Return the [X, Y] coordinate for the center point of the cell that contains the specified text.  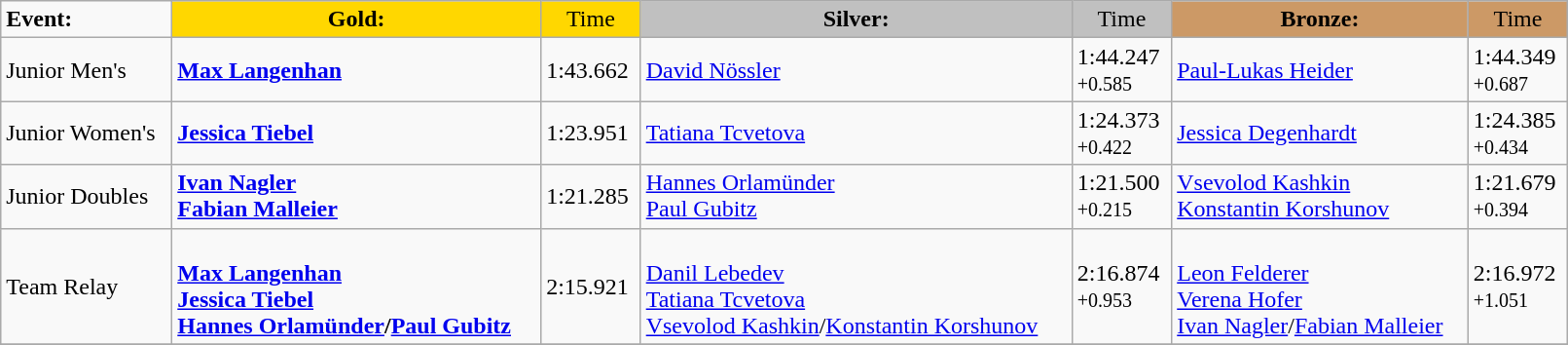
Gold: [356, 19]
Team Relay [87, 287]
Max LangenhanJessica TiebelHannes Orlamünder/Paul Gubitz [356, 287]
David Nössler [857, 70]
1:21.285 [592, 197]
Ivan NaglerFabian Malleier [356, 197]
Junior Men's [87, 70]
Jessica Degenhardt [1320, 133]
2:16.972+1.051 [1518, 287]
1:23.951 [592, 133]
1:21.679+0.394 [1518, 197]
Bronze: [1320, 19]
Junior Doubles [87, 197]
2:15.921 [592, 287]
Hannes OrlamünderPaul Gubitz [857, 197]
2:16.874+0.953 [1121, 287]
Silver: [857, 19]
Danil LebedevTatiana TcvetovaVsevolod Kashkin/Konstantin Korshunov [857, 287]
1:44.247+0.585 [1121, 70]
Paul-Lukas Heider [1320, 70]
1:24.385+0.434 [1518, 133]
1:24.373+0.422 [1121, 133]
Event: [87, 19]
Leon FeldererVerena HoferIvan Nagler/Fabian Malleier [1320, 287]
1:43.662 [592, 70]
Junior Women's [87, 133]
1:21.500+0.215 [1121, 197]
Tatiana Tcvetova [857, 133]
Vsevolod KashkinKonstantin Korshunov [1320, 197]
Max Langenhan [356, 70]
Jessica Tiebel [356, 133]
1:44.349+0.687 [1518, 70]
